Determine the [X, Y] coordinate at the center of the cell enclosing the given text.  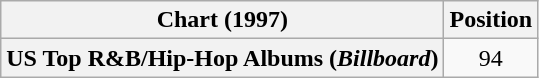
94 [491, 58]
Position [491, 20]
US Top R&B/Hip-Hop Albums (Billboard) [222, 58]
Chart (1997) [222, 20]
